Return [x, y] of the center of cell containing provided text 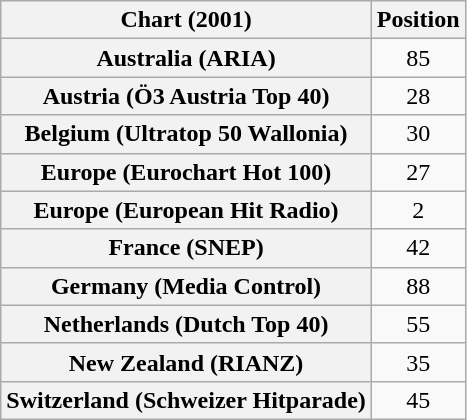
28 [418, 96]
27 [418, 172]
Netherlands (Dutch Top 40) [186, 324]
45 [418, 400]
Chart (2001) [186, 20]
42 [418, 248]
Europe (European Hit Radio) [186, 210]
Belgium (Ultratop 50 Wallonia) [186, 134]
30 [418, 134]
France (SNEP) [186, 248]
Position [418, 20]
35 [418, 362]
85 [418, 58]
Austria (Ö3 Austria Top 40) [186, 96]
Australia (ARIA) [186, 58]
New Zealand (RIANZ) [186, 362]
2 [418, 210]
Germany (Media Control) [186, 286]
55 [418, 324]
88 [418, 286]
Switzerland (Schweizer Hitparade) [186, 400]
Europe (Eurochart Hot 100) [186, 172]
